Output the (x, y) coordinate of the center of the cell containing the given text.  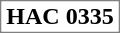
HAC 0335 (60, 17)
